Return (x, y) of the center of cell containing provided text 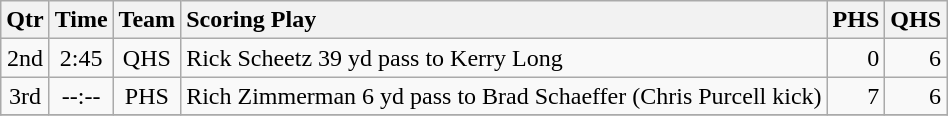
3rd (25, 96)
2nd (25, 58)
Qtr (25, 20)
Team (147, 20)
Scoring Play (504, 20)
Time (81, 20)
0 (856, 58)
Rich Zimmerman 6 yd pass to Brad Schaeffer (Chris Purcell kick) (504, 96)
--:-- (81, 96)
2:45 (81, 58)
7 (856, 96)
Rick Scheetz 39 yd pass to Kerry Long (504, 58)
